Locate the cell with the specified text and output its (X, Y) center coordinate. 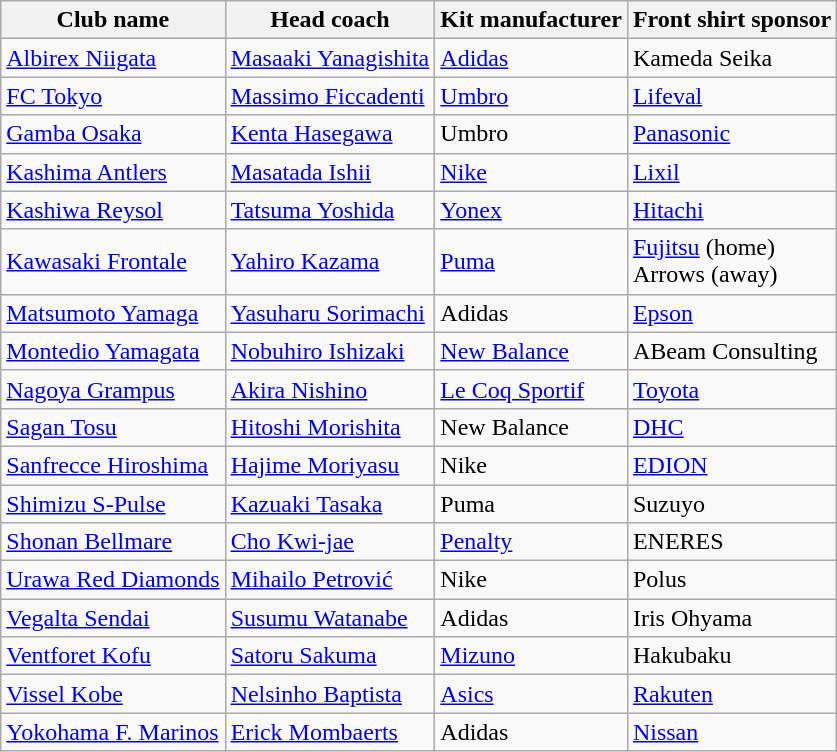
Sagan Tosu (113, 427)
Akira Nishino (330, 389)
Rakuten (732, 694)
Matsumoto Yamaga (113, 313)
Cho Kwi-jae (330, 542)
Satoru Sakuma (330, 656)
Kit manufacturer (532, 20)
Ventforet Kofu (113, 656)
Urawa Red Diamonds (113, 580)
Sanfrecce Hiroshima (113, 465)
Front shirt sponsor (732, 20)
Gamba Osaka (113, 134)
Yokohama F. Marinos (113, 732)
Susumu Watanabe (330, 618)
Polus (732, 580)
Lixil (732, 172)
Hitoshi Morishita (330, 427)
Lifeval (732, 96)
Nelsinho Baptista (330, 694)
Yonex (532, 210)
Shimizu S-Pulse (113, 503)
ENERES (732, 542)
Kashima Antlers (113, 172)
Massimo Ficcadenti (330, 96)
Erick Mombaerts (330, 732)
Epson (732, 313)
Panasonic (732, 134)
Montedio Yamagata (113, 351)
DHC (732, 427)
Masatada Ishii (330, 172)
FC Tokyo (113, 96)
Kenta Hasegawa (330, 134)
Club name (113, 20)
Hitachi (732, 210)
Kawasaki Frontale (113, 262)
Albirex Niigata (113, 58)
Nissan (732, 732)
Kashiwa Reysol (113, 210)
Nobuhiro Ishizaki (330, 351)
Head coach (330, 20)
ABeam Consulting (732, 351)
Vegalta Sendai (113, 618)
Toyota (732, 389)
Asics (532, 694)
Vissel Kobe (113, 694)
Yasuharu Sorimachi (330, 313)
Le Coq Sportif (532, 389)
Yahiro Kazama (330, 262)
Masaaki Yanagishita (330, 58)
Suzuyo (732, 503)
Shonan Bellmare (113, 542)
Kazuaki Tasaka (330, 503)
Tatsuma Yoshida (330, 210)
Mizuno (532, 656)
Fujitsu (home) Arrows (away) (732, 262)
EDION (732, 465)
Penalty (532, 542)
Iris Ohyama (732, 618)
Nagoya Grampus (113, 389)
Hajime Moriyasu (330, 465)
Mihailo Petrović (330, 580)
Hakubaku (732, 656)
Kameda Seika (732, 58)
